Return [X, Y] of the center of cell containing provided text 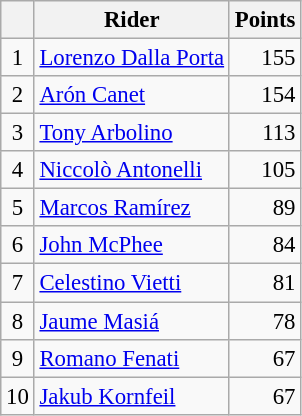
Points [264, 20]
3 [18, 133]
81 [264, 283]
Jakub Kornfeil [132, 396]
Celestino Vietti [132, 283]
84 [264, 245]
105 [264, 170]
Marcos Ramírez [132, 208]
Lorenzo Dalla Porta [132, 58]
9 [18, 358]
Romano Fenati [132, 358]
John McPhee [132, 245]
Tony Arbolino [132, 133]
10 [18, 396]
Jaume Masiá [132, 321]
78 [264, 321]
7 [18, 283]
154 [264, 95]
4 [18, 170]
5 [18, 208]
Niccolò Antonelli [132, 170]
Rider [132, 20]
Arón Canet [132, 95]
113 [264, 133]
8 [18, 321]
155 [264, 58]
1 [18, 58]
6 [18, 245]
89 [264, 208]
2 [18, 95]
